Output the [X, Y] coordinate of the center of the cell containing the given text.  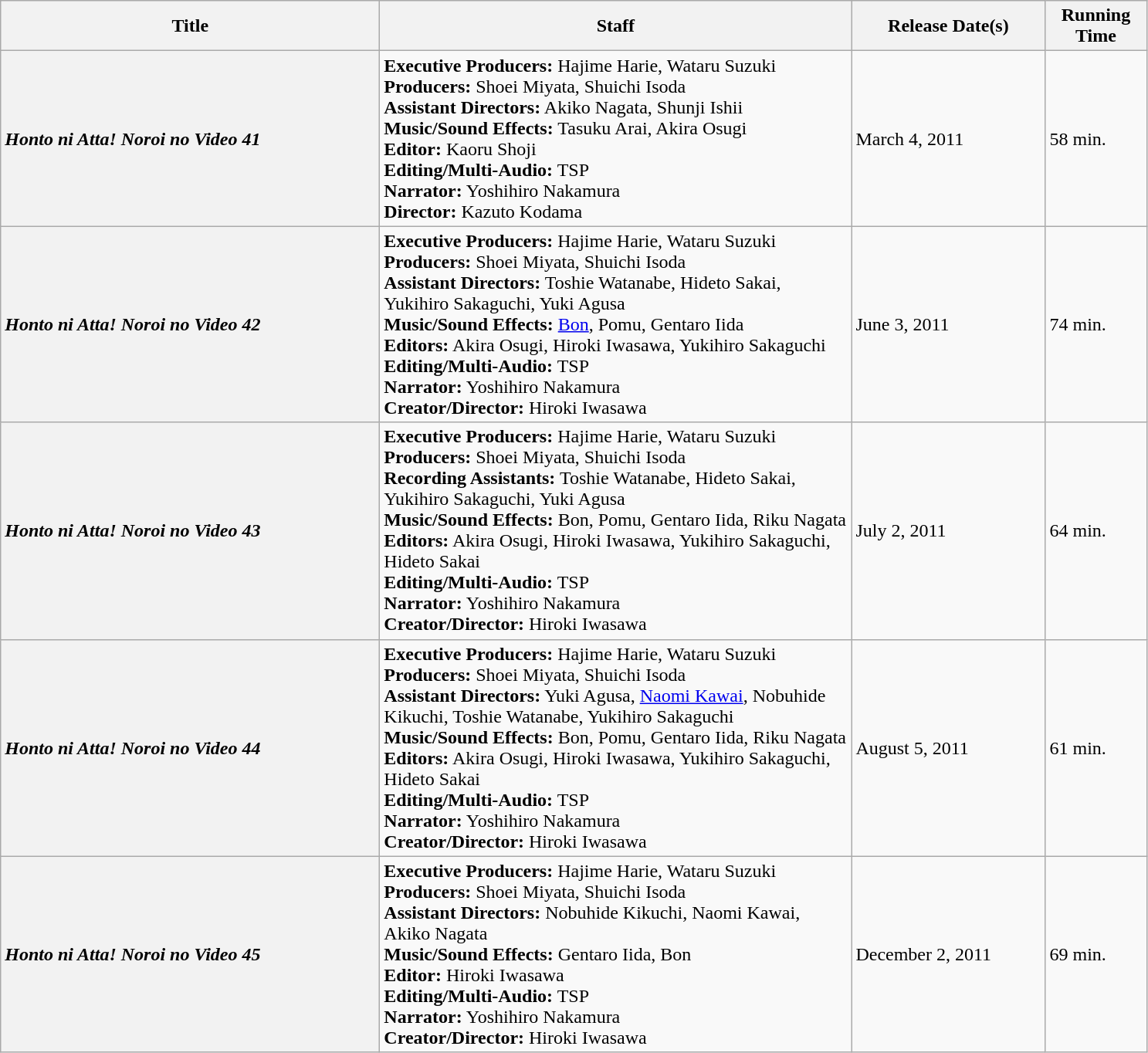
61 min. [1096, 747]
August 5, 2011 [948, 747]
Honto ni Atta! Noroi no Video 45 [190, 954]
March 4, 2011 [948, 139]
December 2, 2011 [948, 954]
Honto ni Atta! Noroi no Video 41 [190, 139]
74 min. [1096, 324]
Title [190, 26]
64 min. [1096, 531]
Honto ni Atta! Noroi no Video 44 [190, 747]
Release Date(s) [948, 26]
Running Time [1096, 26]
Honto ni Atta! Noroi no Video 42 [190, 324]
Honto ni Atta! Noroi no Video 43 [190, 531]
69 min. [1096, 954]
July 2, 2011 [948, 531]
Staff [616, 26]
June 3, 2011 [948, 324]
58 min. [1096, 139]
